Capture the cell that displays the provided text and extract its (x, y) central coordinate. 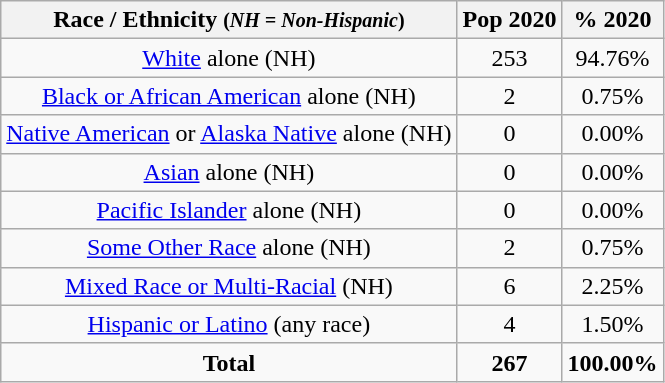
Total (229, 362)
Hispanic or Latino (any race) (229, 324)
Some Other Race alone (NH) (229, 248)
Asian alone (NH) (229, 172)
1.50% (612, 324)
Black or African American alone (NH) (229, 96)
253 (510, 58)
Pop 2020 (510, 20)
100.00% (612, 362)
Native American or Alaska Native alone (NH) (229, 134)
267 (510, 362)
4 (510, 324)
Pacific Islander alone (NH) (229, 210)
6 (510, 286)
% 2020 (612, 20)
White alone (NH) (229, 58)
Race / Ethnicity (NH = Non-Hispanic) (229, 20)
Mixed Race or Multi-Racial (NH) (229, 286)
2.25% (612, 286)
94.76% (612, 58)
